Return [X, Y] of the center of cell containing provided text 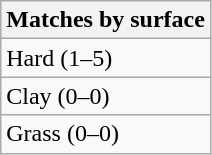
Hard (1–5) [106, 58]
Grass (0–0) [106, 134]
Clay (0–0) [106, 96]
Matches by surface [106, 20]
